Output the (X, Y) coordinate of the center of the cell containing the given text.  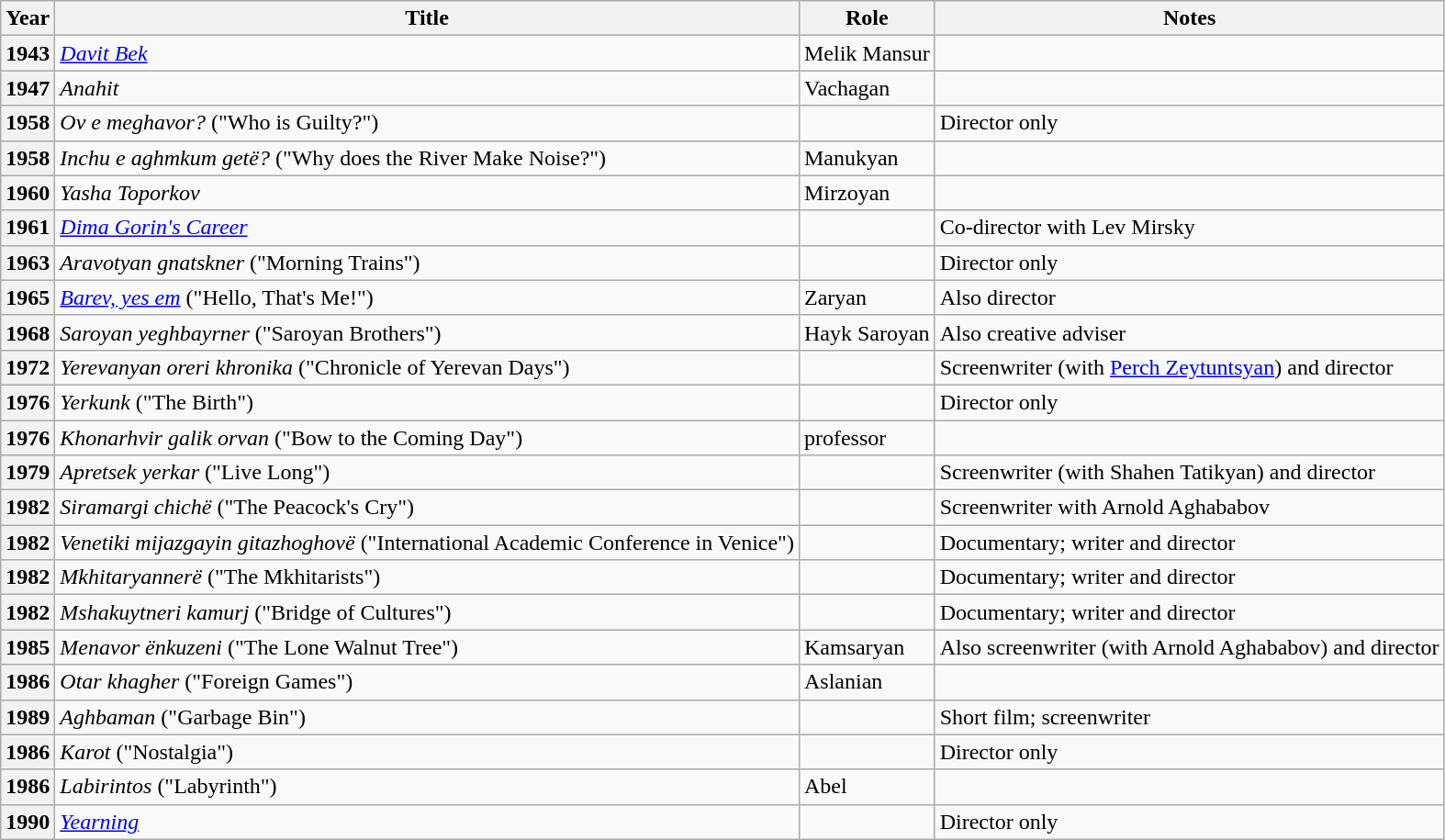
Vachagan (867, 88)
1960 (28, 193)
1947 (28, 88)
1963 (28, 263)
Otar khagher ("Foreign Games") (428, 682)
Mshakuytneri kamurj ("Bridge of Cultures") (428, 612)
Khonarhvir galik orvan ("Bow to the Coming Day") (428, 438)
Apretsek yerkar ("Live Long") (428, 473)
Labirintos ("Labyrinth") (428, 787)
Also screenwriter (with Arnold Aghababov) and director (1190, 647)
Also creative adviser (1190, 332)
Mkhitaryannerë ("The Mkhitarists") (428, 577)
Screenwriter (with Perch Zeytuntsyan) and director (1190, 367)
Yearning (428, 822)
1979 (28, 473)
Venetiki mijazgayin gitazhoghovë ("International Academic Conference in Venice") (428, 543)
Co-director with Lev Mirsky (1190, 228)
Title (428, 18)
Yasha Toporkov (428, 193)
Aghbaman ("Garbage Bin") (428, 717)
Yerkunk ("The Birth") (428, 402)
Anahit (428, 88)
Notes (1190, 18)
Barev, yes em ("Hello, That's Me!") (428, 297)
1985 (28, 647)
Siramargi chichë ("The Peacock's Cry") (428, 508)
Screenwriter with Arnold Aghababov (1190, 508)
Kamsaryan (867, 647)
Saroyan yeghbayrner ("Saroyan Brothers") (428, 332)
Mirzoyan (867, 193)
Zaryan (867, 297)
Role (867, 18)
Short film; screenwriter (1190, 717)
1961 (28, 228)
Abel (867, 787)
Menavor ënkuzeni ("The Lone Walnut Tree") (428, 647)
Screenwriter (with Shahen Tatikyan) and director (1190, 473)
1989 (28, 717)
Inchu e aghmkum getë? ("Why does the River Make Noise?") (428, 158)
Ov e meghavor? ("Who is Guilty?") (428, 123)
Karot ("Nostalgia") (428, 752)
professor (867, 438)
1965 (28, 297)
Yerevanyan oreri khronika ("Chronicle of Yerevan Days") (428, 367)
1990 (28, 822)
1943 (28, 53)
1968 (28, 332)
Hayk Saroyan (867, 332)
Davit Bek (428, 53)
Aravotyan gnatskner ("Morning Trains") (428, 263)
1972 (28, 367)
Aslanian (867, 682)
Melik Mansur (867, 53)
Year (28, 18)
Dima Gorin's Career (428, 228)
Also director (1190, 297)
Manukyan (867, 158)
